Detect which cell encompasses the target text, then output its (x, y) center coordinate. 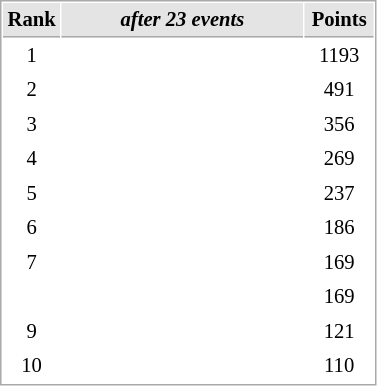
Points (340, 20)
491 (340, 90)
1193 (340, 56)
7 (32, 262)
269 (340, 158)
3 (32, 124)
4 (32, 158)
9 (32, 332)
1 (32, 56)
356 (340, 124)
Rank (32, 20)
6 (32, 228)
after 23 events (183, 20)
10 (32, 366)
2 (32, 90)
110 (340, 366)
186 (340, 228)
237 (340, 194)
5 (32, 194)
121 (340, 332)
